Find where the given text appears and provide that cell's center as (x, y) coordinate. 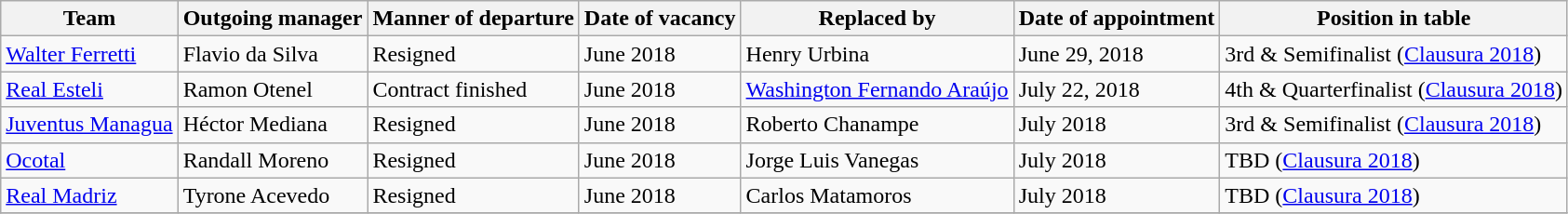
Manner of departure (473, 19)
Flavio da Silva (273, 54)
Ocotal (89, 160)
June 29, 2018 (1117, 54)
Juventus Managua (89, 125)
Date of vacancy (660, 19)
Jorge Luis Vanegas (877, 160)
Roberto Chanampe (877, 125)
Washington Fernando Araújo (877, 89)
July 22, 2018 (1117, 89)
Henry Urbina (877, 54)
Real Esteli (89, 89)
Replaced by (877, 19)
Position in table (1394, 19)
Carlos Matamoros (877, 195)
Contract finished (473, 89)
Ramon Otenel (273, 89)
Héctor Mediana (273, 125)
Team (89, 19)
Date of appointment (1117, 19)
Walter Ferretti (89, 54)
4th & Quarterfinalist (Clausura 2018) (1394, 89)
Real Madriz (89, 195)
Tyrone Acevedo (273, 195)
Outgoing manager (273, 19)
Randall Moreno (273, 160)
